Find where the given text appears and provide that cell's center as [x, y] coordinate. 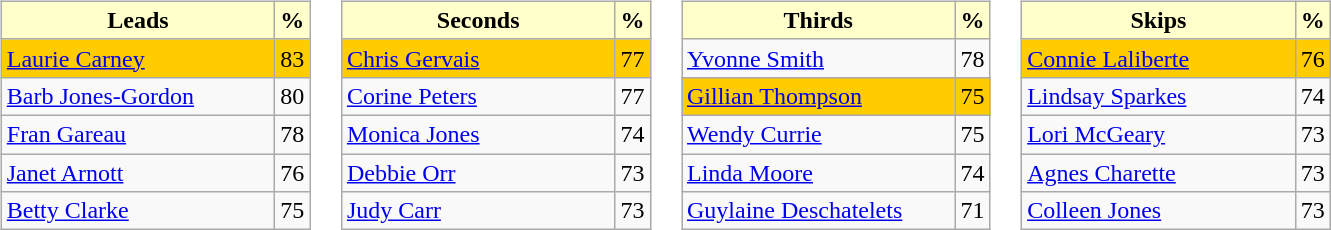
Connie Laliberte [1159, 58]
Barb Jones-Gordon [138, 96]
Betty Clarke [138, 211]
Guylaine Deschatelets [819, 211]
Linda Moore [819, 173]
Skips [1159, 20]
Colleen Jones [1159, 211]
Lindsay Sparkes [1159, 96]
Thirds [819, 20]
Gillian Thompson [819, 96]
Lori McGeary [1159, 134]
Leads [138, 20]
80 [292, 96]
71 [972, 211]
Debbie Orr [478, 173]
Judy Carr [478, 211]
Wendy Currie [819, 134]
Fran Gareau [138, 134]
Yvonne Smith [819, 58]
83 [292, 58]
Monica Jones [478, 134]
Laurie Carney [138, 58]
Seconds [478, 20]
Agnes Charette [1159, 173]
Janet Arnott [138, 173]
Chris Gervais [478, 58]
Corine Peters [478, 96]
